Return [X, Y] of the center of cell containing provided text 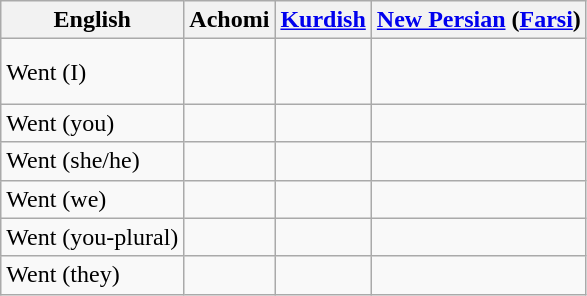
Went (you-plural) [92, 237]
Went (she/he) [92, 161]
Went (we) [92, 199]
Went (I) [92, 72]
Achomi [230, 20]
Went (they) [92, 275]
English [92, 20]
Went (you) [92, 123]
New Persian (Farsi) [478, 20]
Kurdish [323, 20]
